Scan for the cell matching the given text and deliver its (x, y) coordinate at center. 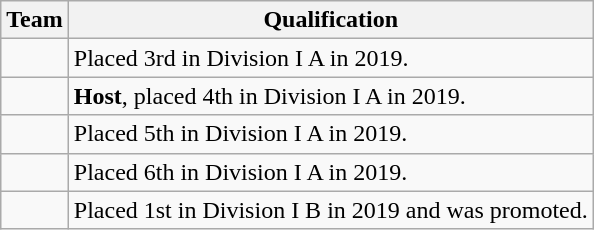
Placed 6th in Division I A in 2019. (330, 172)
Placed 3rd in Division I A in 2019. (330, 58)
Placed 1st in Division I B in 2019 and was promoted. (330, 210)
Host, placed 4th in Division I A in 2019. (330, 96)
Placed 5th in Division I A in 2019. (330, 134)
Team (35, 20)
Qualification (330, 20)
